Provide the (x, y) coordinate of the cell's center where the given text is located.  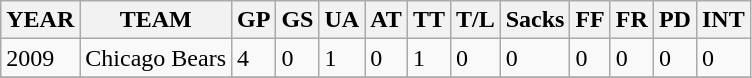
FR (632, 20)
FF (590, 20)
PD (674, 20)
GS (298, 20)
Sacks (535, 20)
4 (254, 58)
T/L (475, 20)
AT (386, 20)
TEAM (156, 20)
Chicago Bears (156, 58)
YEAR (40, 20)
TT (428, 20)
2009 (40, 58)
GP (254, 20)
INT (723, 20)
UA (342, 20)
